Find where the given text appears and provide that cell's center as [X, Y] coordinate. 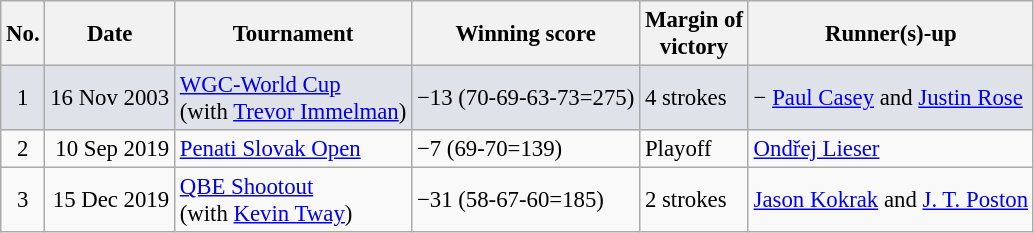
1 [23, 98]
− Paul Casey and Justin Rose [890, 98]
4 strokes [694, 98]
No. [23, 34]
Tournament [292, 34]
Winning score [526, 34]
Runner(s)-up [890, 34]
3 [23, 200]
2 strokes [694, 200]
−31 (58-67-60=185) [526, 200]
WGC-World Cup(with Trevor Immelman) [292, 98]
Ondřej Lieser [890, 149]
Margin ofvictory [694, 34]
Date [110, 34]
Penati Slovak Open [292, 149]
16 Nov 2003 [110, 98]
Playoff [694, 149]
−13 (70-69-63-73=275) [526, 98]
Jason Kokrak and J. T. Poston [890, 200]
15 Dec 2019 [110, 200]
10 Sep 2019 [110, 149]
QBE Shootout(with Kevin Tway) [292, 200]
2 [23, 149]
−7 (69-70=139) [526, 149]
